From the cell containing the given text, extract its center point as [X, Y] coordinate. 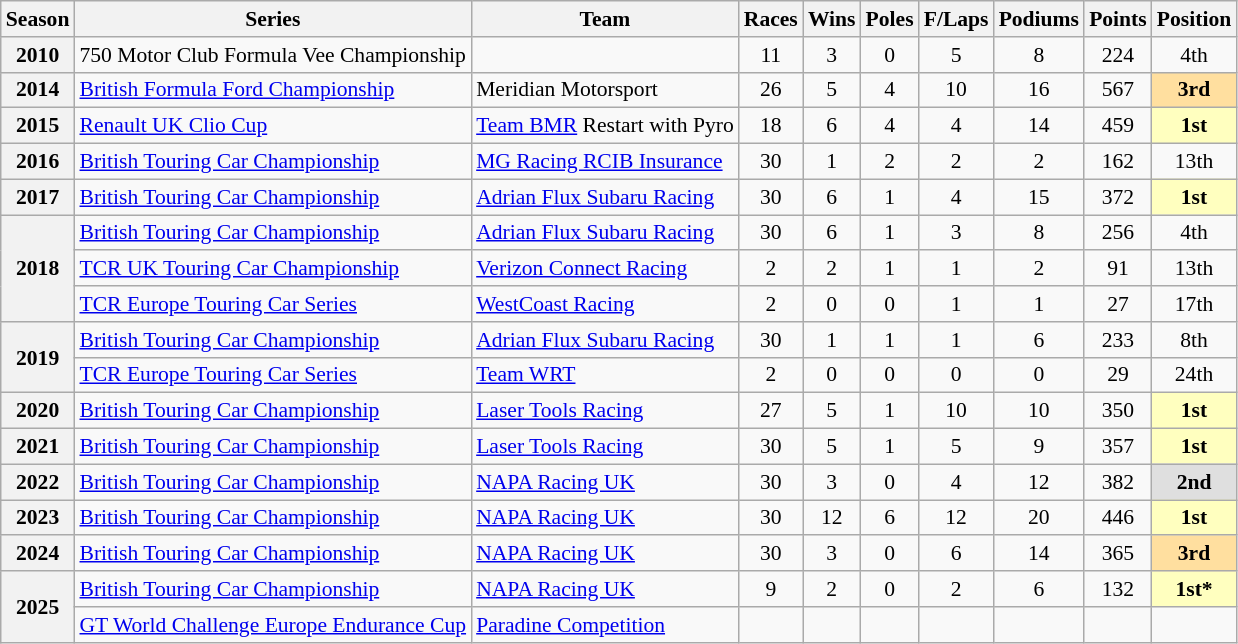
Poles [890, 19]
17th [1194, 304]
GT World Challenge Europe Endurance Cup [272, 625]
357 [1118, 447]
2010 [38, 55]
2017 [38, 197]
British Formula Ford Championship [272, 90]
382 [1118, 482]
132 [1118, 589]
Paradine Competition [605, 625]
Team WRT [605, 375]
2nd [1194, 482]
256 [1118, 233]
1st* [1194, 589]
WestCoast Racing [605, 304]
Renault UK Clio Cup [272, 126]
Series [272, 19]
2018 [38, 268]
Points [1118, 19]
15 [1040, 197]
29 [1118, 375]
26 [771, 90]
Team BMR Restart with Pyro [605, 126]
24th [1194, 375]
TCR UK Touring Car Championship [272, 269]
224 [1118, 55]
2020 [38, 411]
372 [1118, 197]
8th [1194, 340]
Meridian Motorsport [605, 90]
Wins [832, 19]
365 [1118, 554]
2015 [38, 126]
2023 [38, 518]
Team [605, 19]
18 [771, 126]
Verizon Connect Racing [605, 269]
750 Motor Club Formula Vee Championship [272, 55]
446 [1118, 518]
20 [1040, 518]
162 [1118, 162]
2024 [38, 554]
2025 [38, 606]
Podiums [1040, 19]
91 [1118, 269]
2022 [38, 482]
233 [1118, 340]
Position [1194, 19]
16 [1040, 90]
11 [771, 55]
459 [1118, 126]
2014 [38, 90]
MG Racing RCIB Insurance [605, 162]
Races [771, 19]
350 [1118, 411]
2016 [38, 162]
2019 [38, 358]
567 [1118, 90]
Season [38, 19]
F/Laps [956, 19]
2021 [38, 447]
